Search for the cell housing the specified text and yield its [X, Y] center coordinate. 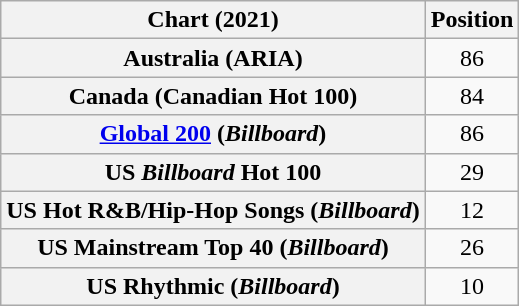
Chart (2021) [213, 20]
US Hot R&B/Hip-Hop Songs (Billboard) [213, 210]
US Rhythmic (Billboard) [213, 286]
10 [472, 286]
84 [472, 96]
26 [472, 248]
29 [472, 172]
US Mainstream Top 40 (Billboard) [213, 248]
Global 200 (Billboard) [213, 134]
12 [472, 210]
Australia (ARIA) [213, 58]
Position [472, 20]
US Billboard Hot 100 [213, 172]
Canada (Canadian Hot 100) [213, 96]
